Extract the [x, y] coordinate from the center of the cell holding the provided text.  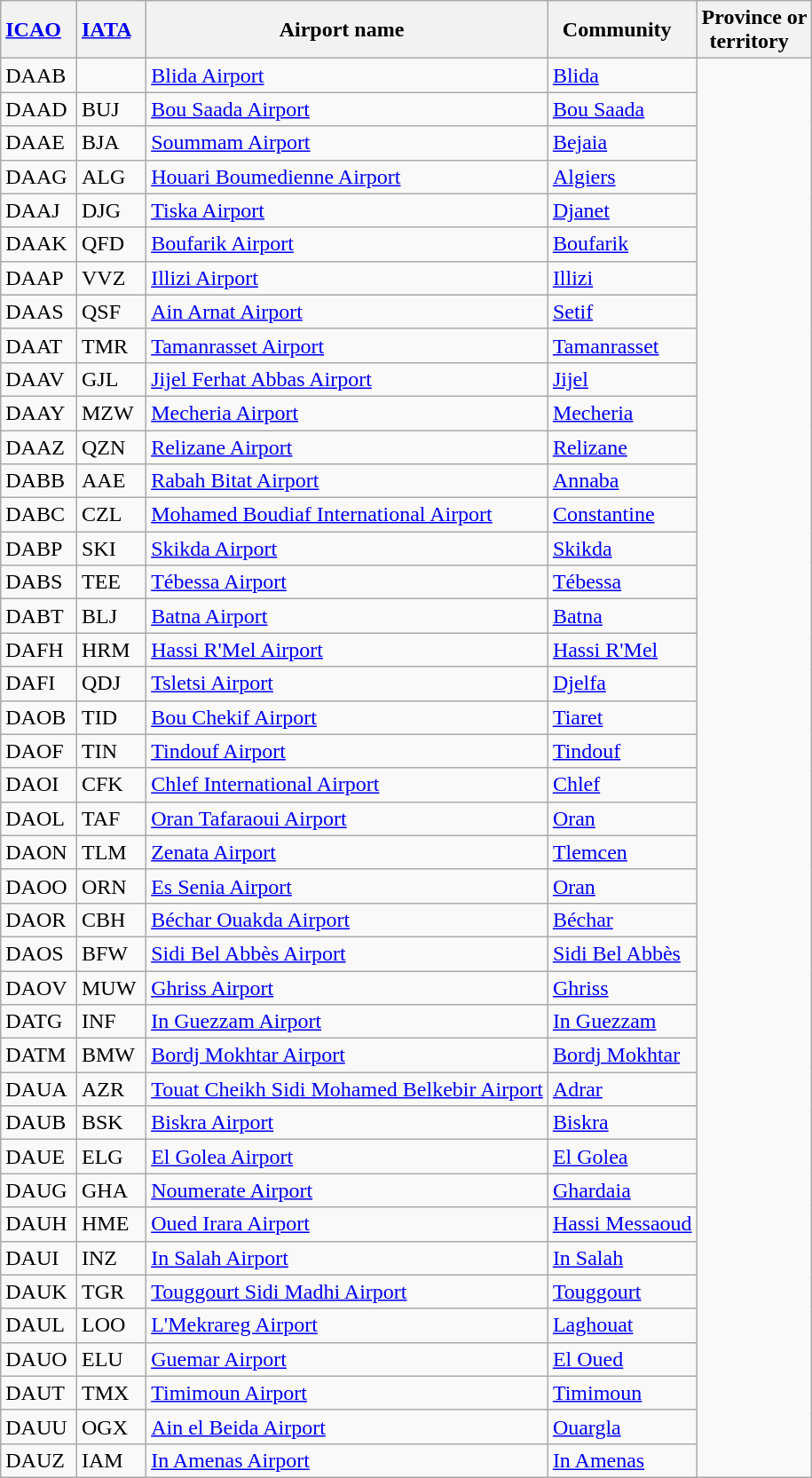
CFK [111, 785]
TGR [111, 1292]
Bou Saada [622, 109]
TLM [111, 852]
In Amenas Airport [348, 1460]
Batna [622, 616]
In Salah [622, 1258]
DATG [39, 1022]
GHA [111, 1190]
Touggourt Sidi Madhi Airport [348, 1292]
Noumerate Airport [348, 1190]
Skikda Airport [348, 549]
Rabah Bitat Airport [348, 481]
AZR [111, 1089]
DATM [39, 1055]
In Guezzam Airport [348, 1022]
INF [111, 1022]
DAOV [39, 988]
Ain Arnat Airport [348, 312]
ELU [111, 1359]
CBH [111, 920]
Illizi Airport [348, 278]
Bordj Mokhtar [622, 1055]
DAAJ [39, 210]
DAUI [39, 1258]
DAUT [39, 1393]
DAAG [39, 177]
Tsletsi Airport [348, 684]
Timimoun Airport [348, 1393]
DAAS [39, 312]
L'Mekrareg Airport [348, 1325]
GJL [111, 379]
TAF [111, 818]
DABP [39, 549]
In Guezzam [622, 1022]
INZ [111, 1258]
MZW [111, 413]
BFW [111, 953]
Es Senia Airport [348, 886]
Chlef International Airport [348, 785]
DAAP [39, 278]
Laghouat [622, 1325]
DAAT [39, 345]
MUW [111, 988]
Boufarik Airport [348, 244]
Airport name [348, 30]
Sidi Bel Abbès [622, 953]
Bejaia [622, 143]
Community [622, 30]
BSK [111, 1123]
Blida Airport [348, 75]
ORN [111, 886]
DAAB [39, 75]
Béchar Ouakda Airport [348, 920]
In Salah Airport [348, 1258]
DAOB [39, 717]
Hassi R'Mel Airport [348, 650]
Tindouf [622, 751]
Timimoun [622, 1393]
Oued Irara Airport [348, 1224]
El Golea Airport [348, 1157]
Soummam Airport [348, 143]
TID [111, 717]
DAOS [39, 953]
CZL [111, 515]
Bou Chekif Airport [348, 717]
QFD [111, 244]
QSF [111, 312]
Béchar [622, 920]
Tamanrasset [622, 345]
Relizane [622, 447]
Relizane Airport [348, 447]
HRM [111, 650]
ELG [111, 1157]
DAOL [39, 818]
Tébessa Airport [348, 582]
OGX [111, 1427]
Jijel Ferhat Abbas Airport [348, 379]
DAUZ [39, 1460]
Ghardaia [622, 1190]
Tébessa [622, 582]
Batna Airport [348, 616]
Ain el Beida Airport [348, 1427]
ALG [111, 177]
BJA [111, 143]
Ghriss [622, 988]
SKI [111, 549]
Bordj Mokhtar Airport [348, 1055]
Mohamed Boudiaf International Airport [348, 515]
Touggourt [622, 1292]
Hassi Messaoud [622, 1224]
Constantine [622, 515]
Touat Cheikh Sidi Mohamed Belkebir Airport [348, 1089]
DAUA [39, 1089]
DAUB [39, 1123]
Bou Saada Airport [348, 109]
Blida [622, 75]
Tiaret [622, 717]
TMX [111, 1393]
DJG [111, 210]
Ouargla [622, 1427]
IATA [111, 30]
Guemar Airport [348, 1359]
Zenata Airport [348, 852]
DAFH [39, 650]
DAUL [39, 1325]
Tlemcen [622, 852]
Biskra [622, 1123]
IAM [111, 1460]
Boufarik [622, 244]
DAAV [39, 379]
DAON [39, 852]
DABS [39, 582]
DABC [39, 515]
Ghriss Airport [348, 988]
DAOO [39, 886]
Djelfa [622, 684]
El Golea [622, 1157]
DAAD [39, 109]
Algiers [622, 177]
Sidi Bel Abbès Airport [348, 953]
Mecheria [622, 413]
QDJ [111, 684]
Jijel [622, 379]
DAOI [39, 785]
Tiska Airport [348, 210]
BUJ [111, 109]
Province orterritory [754, 30]
DAOF [39, 751]
HME [111, 1224]
Houari Boumedienne Airport [348, 177]
DAUU [39, 1427]
Setif [622, 312]
DAUK [39, 1292]
BLJ [111, 616]
DAUG [39, 1190]
El Oued [622, 1359]
Tindouf Airport [348, 751]
Illizi [622, 278]
In Amenas [622, 1460]
LOO [111, 1325]
VVZ [111, 278]
QZN [111, 447]
BMW [111, 1055]
DABB [39, 481]
DAOR [39, 920]
DAUE [39, 1157]
ICAO [39, 30]
Mecheria Airport [348, 413]
Djanet [622, 210]
DAFI [39, 684]
TMR [111, 345]
DAUH [39, 1224]
TEE [111, 582]
Biskra Airport [348, 1123]
DAAK [39, 244]
Tamanrasset Airport [348, 345]
Annaba [622, 481]
DAAE [39, 143]
TIN [111, 751]
DAUO [39, 1359]
Skikda [622, 549]
Adrar [622, 1089]
Oran Tafaraoui Airport [348, 818]
AAE [111, 481]
Chlef [622, 785]
DABT [39, 616]
DAAY [39, 413]
Hassi R'Mel [622, 650]
DAAZ [39, 447]
